Provide the [X, Y] coordinate of the cell's center where the given text is located.  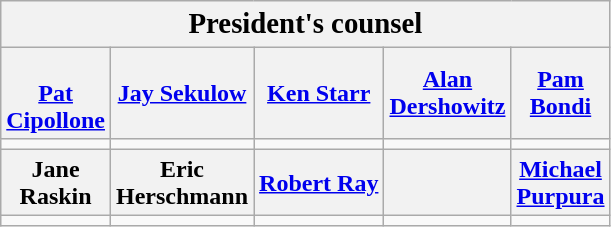
Jay Sekulow [182, 93]
Robert Ray [319, 182]
Pam Bondi [560, 93]
Alan Dershowitz [448, 93]
Ken Starr [319, 93]
Michael Purpura [560, 182]
Jane Raskin [56, 182]
Eric Herschmann [182, 182]
Pat Cipollone [56, 93]
President's counsel [306, 24]
